Output the [x, y] coordinate of the center of the cell containing the given text.  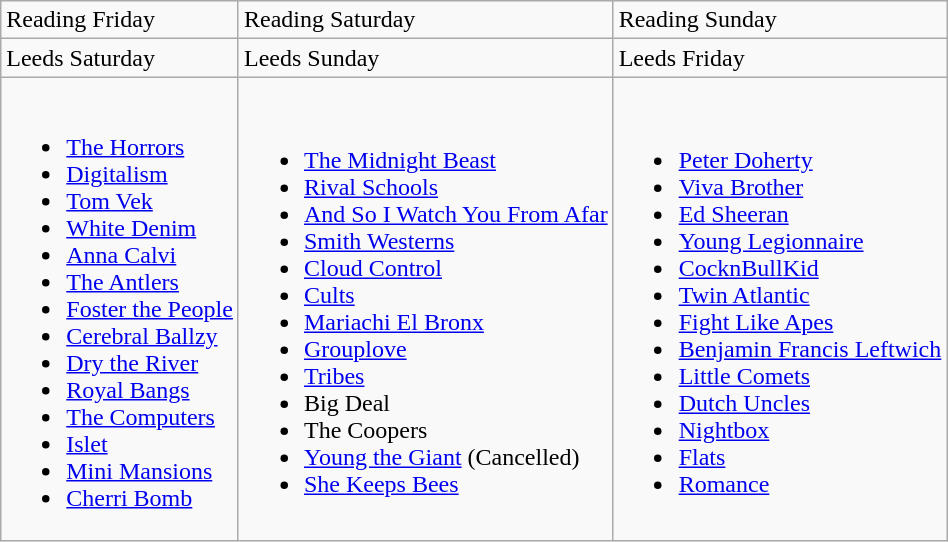
Reading Saturday [426, 20]
Leeds Saturday [120, 58]
Leeds Sunday [426, 58]
Reading Friday [120, 20]
Reading Sunday [780, 20]
Leeds Friday [780, 58]
